Locate the cell with the specified text and output its [X, Y] center coordinate. 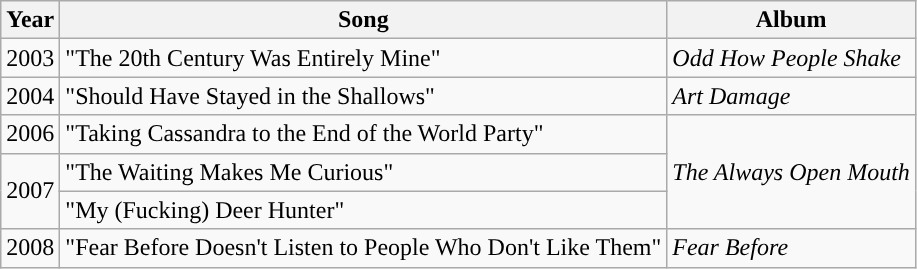
Fear Before [792, 248]
Year [30, 20]
The Always Open Mouth [792, 172]
2007 [30, 191]
2003 [30, 58]
Album [792, 20]
"My (Fucking) Deer Hunter" [364, 210]
2008 [30, 248]
2004 [30, 96]
"Should Have Stayed in the Shallows" [364, 96]
"Taking Cassandra to the End of the World Party" [364, 134]
2006 [30, 134]
"The 20th Century Was Entirely Mine" [364, 58]
"The Waiting Makes Me Curious" [364, 172]
Art Damage [792, 96]
"Fear Before Doesn't Listen to People Who Don't Like Them" [364, 248]
Song [364, 20]
Odd How People Shake [792, 58]
